Return the [X, Y] coordinate for the center point of the cell that contains the specified text.  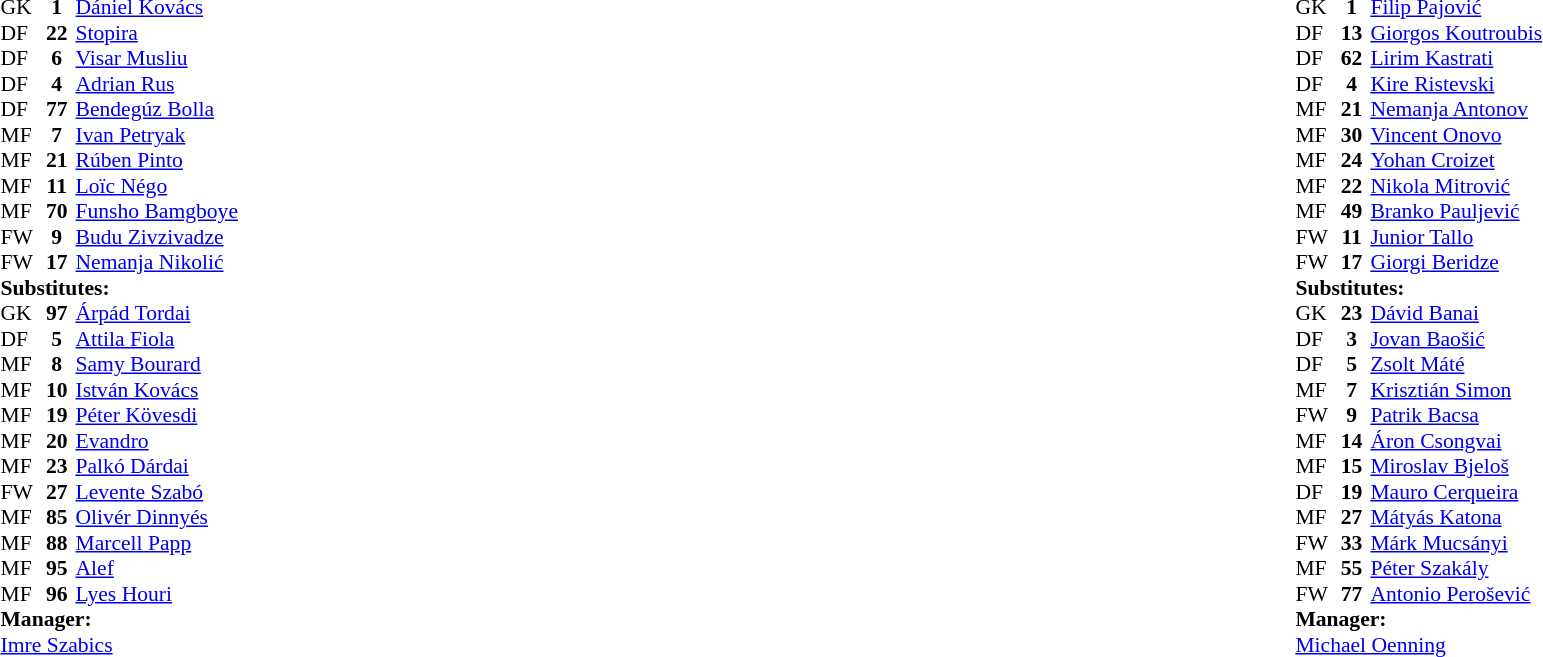
Palkó Dárdai [158, 467]
Dávid Banai [1456, 313]
Levente Szabó [158, 492]
Patrik Bacsa [1456, 415]
85 [57, 517]
Visar Musliu [158, 59]
Nemanja Nikolić [158, 263]
Marcell Papp [158, 543]
Mauro Cerqueira [1456, 492]
Funsho Bamgboye [158, 211]
20 [57, 441]
6 [57, 59]
Evandro [158, 441]
Alef [158, 569]
Budu Zivzivadze [158, 237]
Krisztián Simon [1456, 390]
Árpád Tordai [158, 313]
Nemanja Antonov [1456, 109]
33 [1352, 543]
Vincent Onovo [1456, 135]
Lirim Kastrati [1456, 59]
96 [57, 594]
Kire Ristevski [1456, 84]
Attila Fiola [158, 339]
Giorgos Koutroubis [1456, 33]
Stopira [158, 33]
70 [57, 211]
88 [57, 543]
Bendegúz Bolla [158, 109]
Mátyás Katona [1456, 517]
55 [1352, 569]
Samy Bourard [158, 365]
Péter Szakály [1456, 569]
95 [57, 569]
Yohan Croizet [1456, 161]
14 [1352, 441]
8 [57, 365]
Jovan Baošić [1456, 339]
Antonio Perošević [1456, 594]
Márk Mucsányi [1456, 543]
Áron Csongvai [1456, 441]
Miroslav Bjeloš [1456, 467]
30 [1352, 135]
15 [1352, 467]
49 [1352, 211]
Giorgi Beridze [1456, 263]
Adrian Rus [158, 84]
Branko Pauljević [1456, 211]
Nikola Mitrović [1456, 186]
Lyes Houri [158, 594]
Loïc Négo [158, 186]
10 [57, 390]
24 [1352, 161]
Ivan Petryak [158, 135]
Péter Kövesdi [158, 415]
Zsolt Máté [1456, 365]
Rúben Pinto [158, 161]
István Kovács [158, 390]
62 [1352, 59]
97 [57, 313]
13 [1352, 33]
3 [1352, 339]
Junior Tallo [1456, 237]
Olivér Dinnyés [158, 517]
